Scan for the cell matching the given text and deliver its (x, y) coordinate at center. 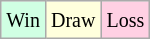
Loss (126, 20)
Draw (72, 20)
Win (24, 20)
